Extract the (X, Y) coordinate from the center of the cell holding the provided text.  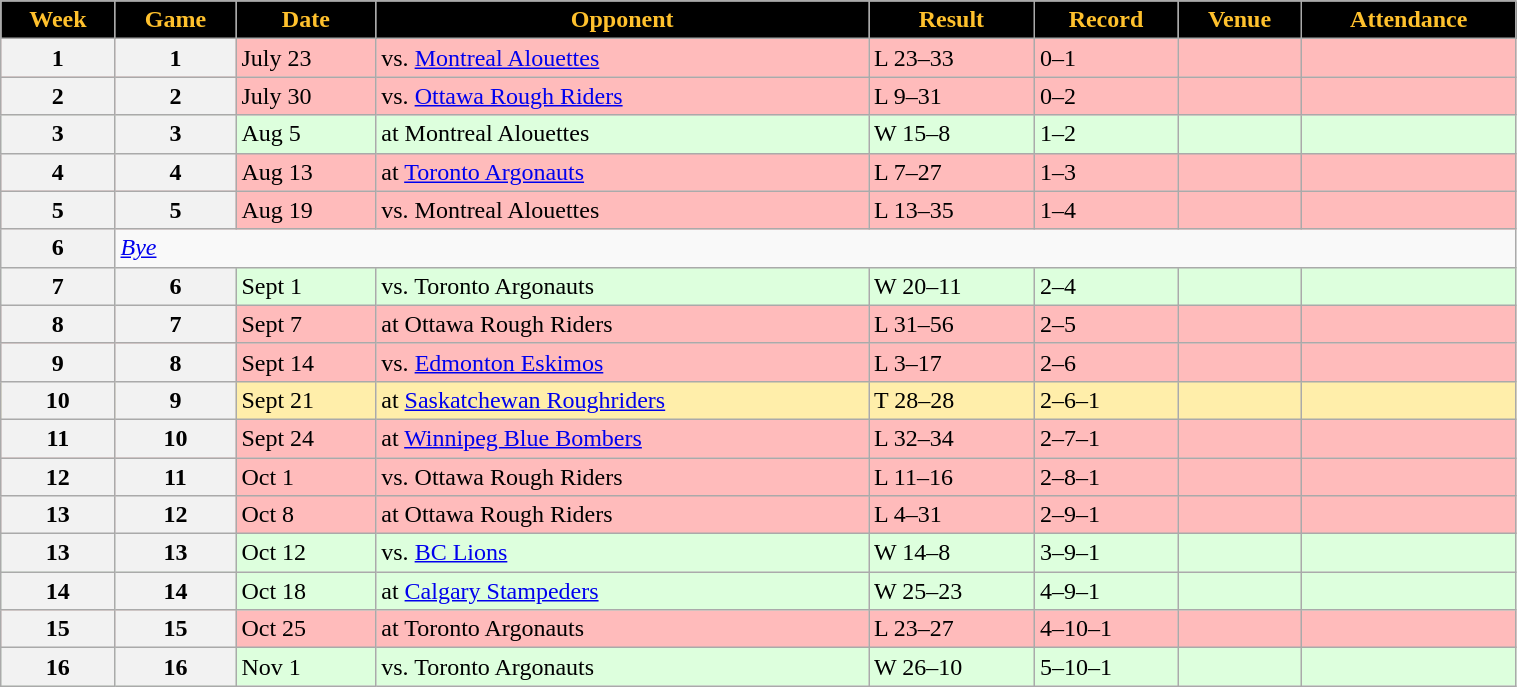
Aug 13 (306, 172)
Sept 14 (306, 362)
Nov 1 (306, 667)
4–10–1 (1106, 629)
L 9–31 (952, 96)
at Winnipeg Blue Bombers (622, 438)
W 26–10 (952, 667)
Sept 1 (306, 286)
1–4 (1106, 210)
Week (58, 20)
5–10–1 (1106, 667)
L 7–27 (952, 172)
Oct 8 (306, 515)
W 25–23 (952, 591)
Venue (1240, 20)
at Calgary Stampeders (622, 591)
L 3–17 (952, 362)
T 28–28 (952, 400)
Sept 24 (306, 438)
July 30 (306, 96)
at Montreal Alouettes (622, 134)
W 14–8 (952, 553)
Oct 18 (306, 591)
Oct 12 (306, 553)
L 23–27 (952, 629)
2–4 (1106, 286)
Opponent (622, 20)
vs. BC Lions (622, 553)
2–9–1 (1106, 515)
Date (306, 20)
Result (952, 20)
Aug 19 (306, 210)
1–2 (1106, 134)
Oct 1 (306, 477)
Attendance (1408, 20)
July 23 (306, 58)
L 31–56 (952, 324)
Sept 7 (306, 324)
Game (176, 20)
L 23–33 (952, 58)
2–6–1 (1106, 400)
2–5 (1106, 324)
at Saskatchewan Roughriders (622, 400)
L 13–35 (952, 210)
2–7–1 (1106, 438)
4–9–1 (1106, 591)
L 11–16 (952, 477)
Record (1106, 20)
Sept 21 (306, 400)
3–9–1 (1106, 553)
Oct 25 (306, 629)
L 4–31 (952, 515)
2–6 (1106, 362)
0–2 (1106, 96)
L 32–34 (952, 438)
W 20–11 (952, 286)
1–3 (1106, 172)
Aug 5 (306, 134)
2–8–1 (1106, 477)
0–1 (1106, 58)
W 15–8 (952, 134)
Bye (816, 248)
vs. Edmonton Eskimos (622, 362)
